Determine the [X, Y] coordinate at the center of the cell enclosing the given text.  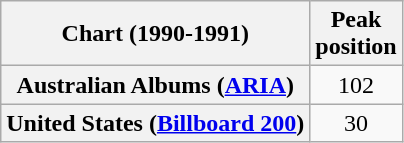
30 [356, 123]
Australian Albums (ARIA) [156, 85]
Chart (1990-1991) [156, 34]
United States (Billboard 200) [156, 123]
Peakposition [356, 34]
102 [356, 85]
